Scan for the cell matching the given text and deliver its (X, Y) coordinate at center. 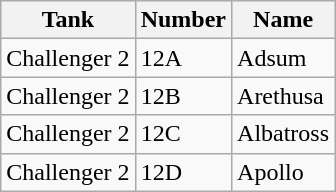
Apollo (284, 172)
Name (284, 20)
12C (183, 134)
Albatross (284, 134)
12A (183, 58)
Arethusa (284, 96)
Tank (68, 20)
12B (183, 96)
Number (183, 20)
Adsum (284, 58)
12D (183, 172)
